For the text-containing cell, return its midpoint in (x, y) coordinate format. 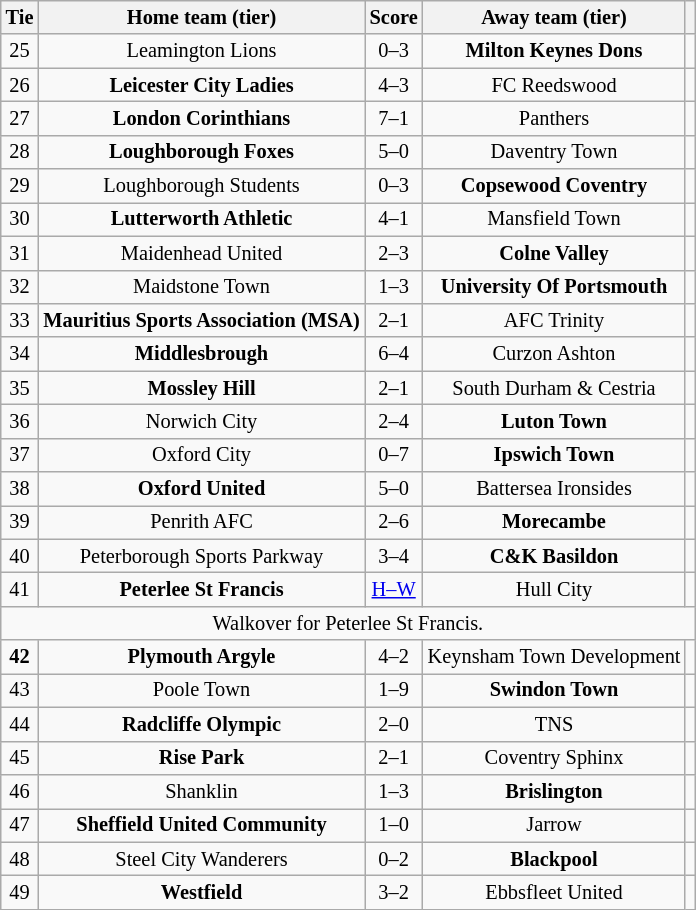
3–2 (394, 892)
Maidenhead United (201, 253)
London Corinthians (201, 118)
Copsewood Coventry (554, 186)
Oxford City (201, 455)
Sheffield United Community (201, 825)
Away team (tier) (554, 17)
Keynsham Town Development (554, 657)
Jarrow (554, 825)
Score (394, 17)
37 (20, 455)
H–W (394, 589)
44 (20, 724)
Ebbsfleet United (554, 892)
45 (20, 758)
Loughborough Foxes (201, 152)
7–1 (394, 118)
Poole Town (201, 690)
Lutterworth Athletic (201, 219)
27 (20, 118)
Battersea Ironsides (554, 489)
1–9 (394, 690)
40 (20, 556)
AFC Trinity (554, 320)
31 (20, 253)
0–7 (394, 455)
Blackpool (554, 859)
Curzon Ashton (554, 354)
Hull City (554, 589)
Radcliffe Olympic (201, 724)
36 (20, 421)
Leamington Lions (201, 51)
1–0 (394, 825)
34 (20, 354)
Coventry Sphinx (554, 758)
4–2 (394, 657)
FC Reedswood (554, 85)
42 (20, 657)
0–2 (394, 859)
Peterborough Sports Parkway (201, 556)
Ipswich Town (554, 455)
Steel City Wanderers (201, 859)
2–3 (394, 253)
Rise Park (201, 758)
47 (20, 825)
49 (20, 892)
3–4 (394, 556)
Walkover for Peterlee St Francis. (348, 623)
48 (20, 859)
Luton Town (554, 421)
4–1 (394, 219)
30 (20, 219)
28 (20, 152)
Penrith AFC (201, 522)
University Of Portsmouth (554, 287)
Mansfield Town (554, 219)
2–6 (394, 522)
6–4 (394, 354)
TNS (554, 724)
38 (20, 489)
Maidstone Town (201, 287)
C&K Basildon (554, 556)
Morecambe (554, 522)
2–0 (394, 724)
2–4 (394, 421)
33 (20, 320)
Brislington (554, 791)
South Durham & Cestria (554, 388)
29 (20, 186)
Swindon Town (554, 690)
Mauritius Sports Association (MSA) (201, 320)
Mossley Hill (201, 388)
25 (20, 51)
32 (20, 287)
Milton Keynes Dons (554, 51)
4–3 (394, 85)
39 (20, 522)
Shanklin (201, 791)
Colne Valley (554, 253)
Norwich City (201, 421)
Leicester City Ladies (201, 85)
43 (20, 690)
Peterlee St Francis (201, 589)
Plymouth Argyle (201, 657)
Home team (tier) (201, 17)
26 (20, 85)
Oxford United (201, 489)
41 (20, 589)
Middlesbrough (201, 354)
35 (20, 388)
Daventry Town (554, 152)
46 (20, 791)
Tie (20, 17)
Loughborough Students (201, 186)
Westfield (201, 892)
Panthers (554, 118)
